Return the (x, y) coordinate for the center point of the cell that contains the specified text.  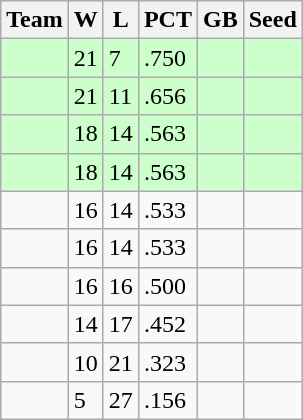
.156 (168, 400)
GB (220, 20)
.656 (168, 96)
.323 (168, 362)
11 (120, 96)
10 (86, 362)
Team (35, 20)
.500 (168, 286)
5 (86, 400)
7 (120, 58)
.452 (168, 324)
PCT (168, 20)
Seed (272, 20)
W (86, 20)
.750 (168, 58)
L (120, 20)
27 (120, 400)
17 (120, 324)
